Extract the (X, Y) coordinate from the center of the cell holding the provided text.  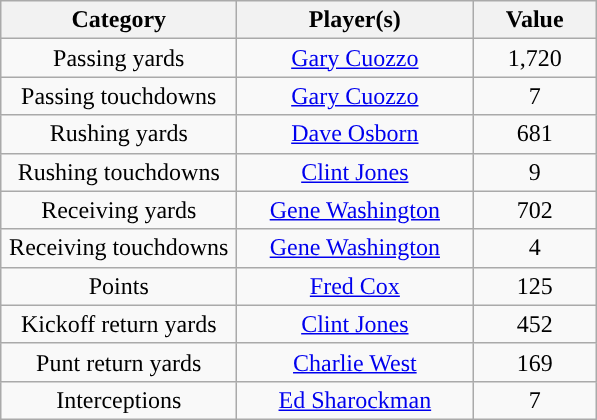
125 (535, 286)
Rushing touchdowns (119, 172)
Passing yards (119, 58)
1,720 (535, 58)
Player(s) (355, 20)
Interceptions (119, 400)
Fred Cox (355, 286)
702 (535, 210)
9 (535, 172)
Rushing yards (119, 134)
Category (119, 20)
Charlie West (355, 362)
681 (535, 134)
Punt return yards (119, 362)
Passing touchdowns (119, 96)
Points (119, 286)
Receiving touchdowns (119, 248)
4 (535, 248)
Dave Osborn (355, 134)
Ed Sharockman (355, 400)
452 (535, 324)
169 (535, 362)
Receiving yards (119, 210)
Value (535, 20)
Kickoff return yards (119, 324)
